Pinpoint the cell where the given text exists, returning its [x, y] midpoint coordinate. 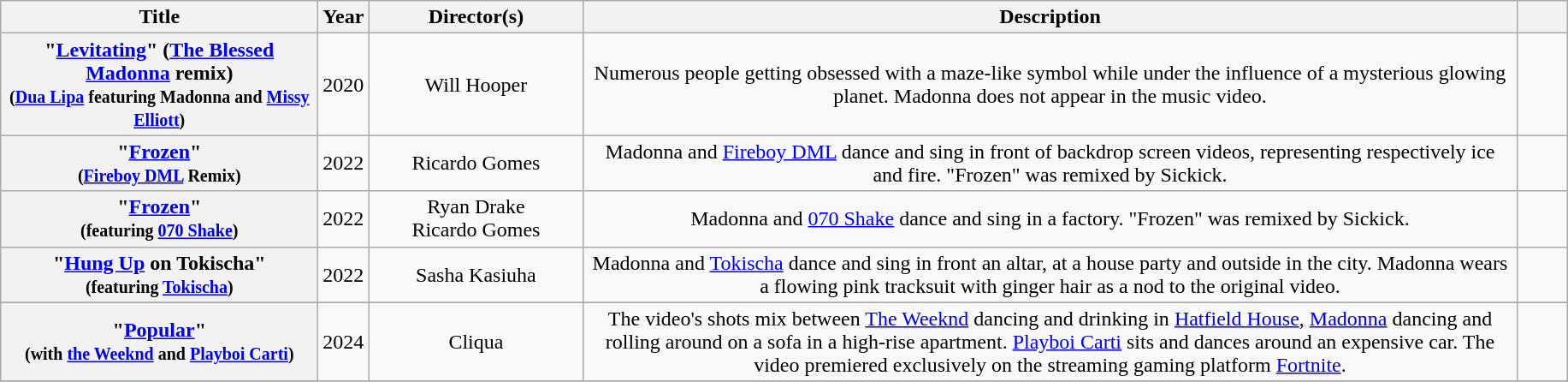
Year [344, 17]
Cliqua [476, 342]
2020 [344, 84]
"Hung Up on Tokischa"(featuring Tokischa) [159, 274]
"Frozen"(featuring 070 Shake) [159, 219]
Ricardo Gomes [476, 163]
Ryan DrakeRicardo Gomes [476, 219]
Director(s) [476, 17]
Sasha Kasiuha [476, 274]
Madonna and 070 Shake dance and sing in a factory. "Frozen" was remixed by Sickick. [1050, 219]
"Frozen"(Fireboy DML Remix) [159, 163]
Description [1050, 17]
"Levitating" (The Blessed Madonna remix)(Dua Lipa featuring Madonna and Missy Elliott) [159, 84]
"Popular"(with the Weeknd and Playboi Carti) [159, 342]
Madonna and Fireboy DML dance and sing in front of backdrop screen videos, representing respectively ice and fire. "Frozen" was remixed by Sickick. [1050, 163]
Will Hooper [476, 84]
Title [159, 17]
2024 [344, 342]
